Scan for the cell matching the given text and deliver its (X, Y) coordinate at center. 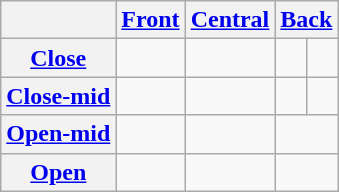
Close (58, 58)
Close-mid (58, 96)
Open-mid (58, 134)
Front (150, 20)
Open (58, 172)
Back (306, 20)
Central (230, 20)
